For the text-containing cell, return its midpoint in [x, y] coordinate format. 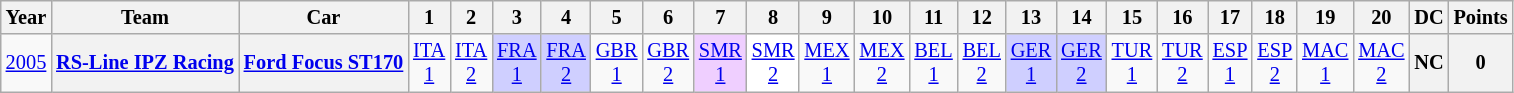
3 [516, 17]
7 [720, 17]
14 [1081, 17]
5 [617, 17]
MEX1 [826, 63]
18 [1274, 17]
2 [471, 17]
0 [1481, 63]
BEL2 [982, 63]
12 [982, 17]
Year [26, 17]
8 [774, 17]
17 [1230, 17]
16 [1182, 17]
19 [1325, 17]
13 [1031, 17]
FRA2 [566, 63]
DC [1428, 17]
MAC2 [1381, 63]
MEX2 [882, 63]
NC [1428, 63]
Ford Focus ST170 [324, 63]
1 [429, 17]
TUR1 [1132, 63]
GBR1 [617, 63]
GER2 [1081, 63]
20 [1381, 17]
Car [324, 17]
2005 [26, 63]
Team [145, 17]
TUR2 [1182, 63]
6 [668, 17]
GBR2 [668, 63]
SMR1 [720, 63]
11 [933, 17]
15 [1132, 17]
MAC1 [1325, 63]
GER1 [1031, 63]
RS-Line IPZ Racing [145, 63]
ITA2 [471, 63]
Points [1481, 17]
SMR2 [774, 63]
9 [826, 17]
4 [566, 17]
BEL1 [933, 63]
ESP1 [1230, 63]
ITA1 [429, 63]
10 [882, 17]
FRA1 [516, 63]
ESP2 [1274, 63]
